Capture the cell that displays the provided text and extract its [x, y] central coordinate. 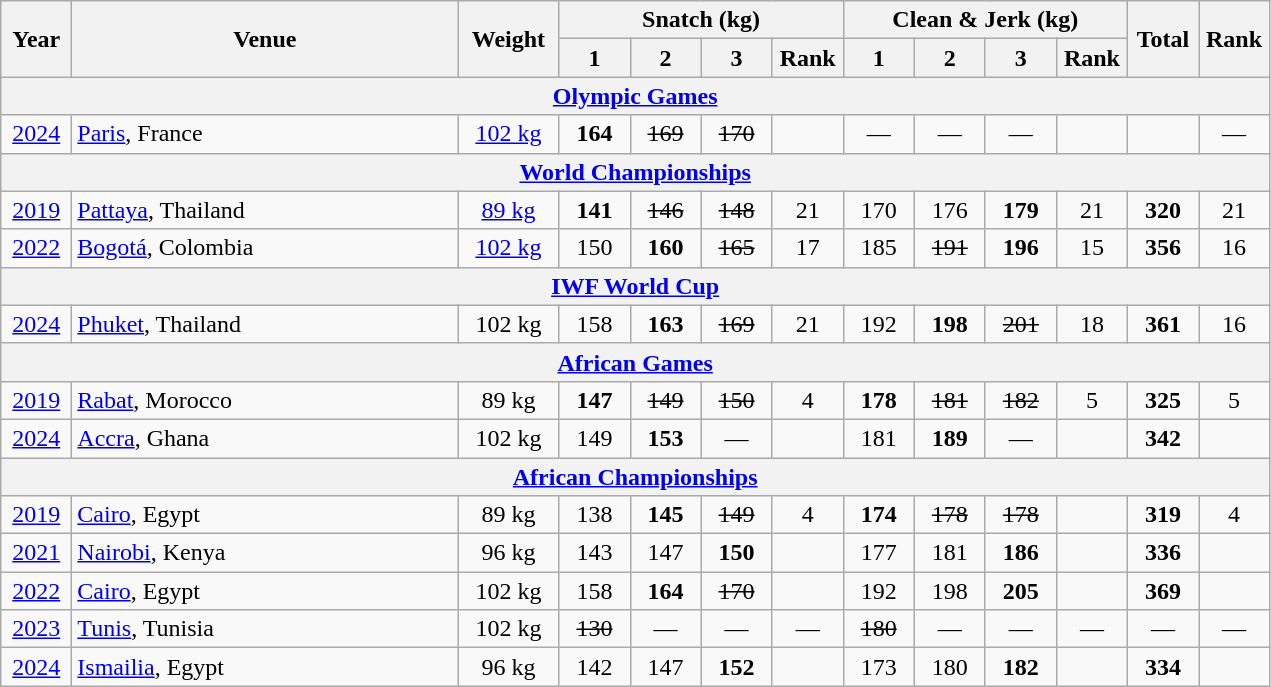
Snatch (kg) [701, 20]
IWF World Cup [636, 286]
191 [950, 248]
2021 [36, 553]
African Championships [636, 477]
196 [1020, 248]
146 [666, 210]
361 [1162, 324]
185 [878, 248]
201 [1020, 324]
325 [1162, 400]
130 [594, 629]
153 [666, 438]
138 [594, 515]
15 [1092, 248]
Paris, France [265, 134]
320 [1162, 210]
142 [594, 667]
319 [1162, 515]
Year [36, 39]
2023 [36, 629]
18 [1092, 324]
Bogotá, Colombia [265, 248]
165 [736, 248]
336 [1162, 553]
356 [1162, 248]
Phuket, Thailand [265, 324]
Venue [265, 39]
Accra, Ghana [265, 438]
African Games [636, 362]
334 [1162, 667]
205 [1020, 591]
176 [950, 210]
148 [736, 210]
17 [808, 248]
174 [878, 515]
Clean & Jerk (kg) [985, 20]
141 [594, 210]
342 [1162, 438]
179 [1020, 210]
Weight [508, 39]
189 [950, 438]
152 [736, 667]
Ismailia, Egypt [265, 667]
173 [878, 667]
Pattaya, Thailand [265, 210]
163 [666, 324]
Olympic Games [636, 96]
186 [1020, 553]
145 [666, 515]
World Championships [636, 172]
369 [1162, 591]
Tunis, Tunisia [265, 629]
Nairobi, Kenya [265, 553]
160 [666, 248]
Total [1162, 39]
177 [878, 553]
143 [594, 553]
Rabat, Morocco [265, 400]
